Detect which cell encompasses the target text, then output its (x, y) center coordinate. 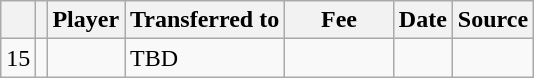
TBD (205, 58)
Source (492, 20)
Fee (340, 20)
Transferred to (205, 20)
Date (422, 20)
15 (18, 58)
Player (86, 20)
